Extract the (x, y) coordinate from the center of the cell holding the provided text.  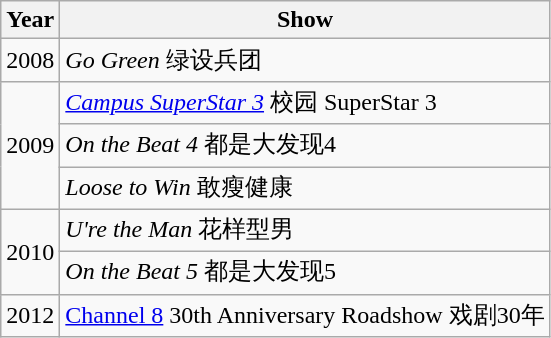
2012 (30, 316)
U're the Man 花样型男 (305, 230)
2010 (30, 252)
On the Beat 5 都是大发现5 (305, 274)
Year (30, 20)
Campus SuperStar 3 校园 SuperStar 3 (305, 102)
Loose to Win 敢瘦健康 (305, 188)
Show (305, 20)
2008 (30, 60)
Channel 8 30th Anniversary Roadshow 戏剧30年 (305, 316)
Go Green 绿设兵团 (305, 60)
On the Beat 4 都是大发现4 (305, 146)
2009 (30, 145)
